Capture the cell that displays the provided text and extract its [X, Y] central coordinate. 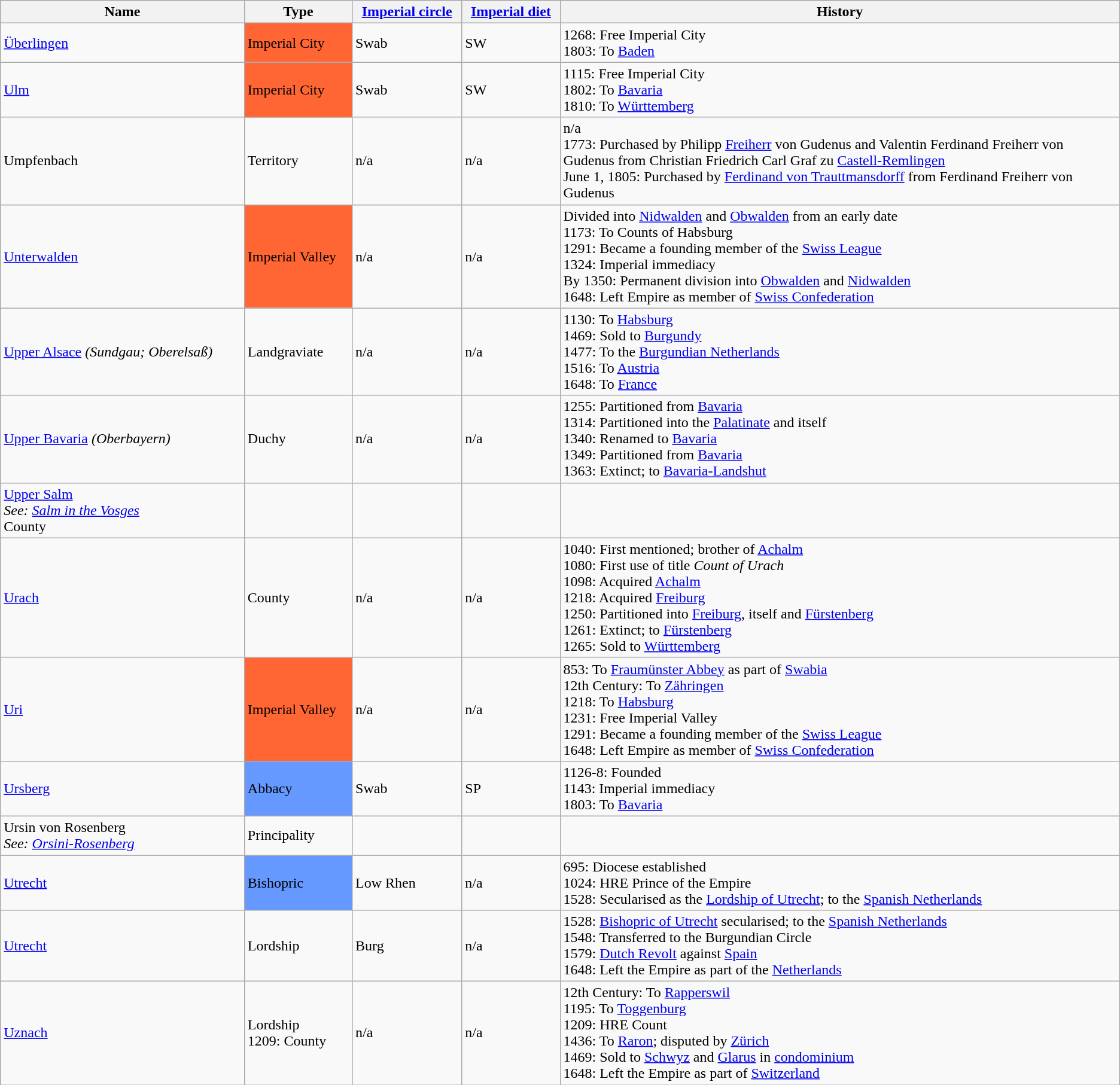
Duchy [298, 439]
1268: Free Imperial City1803: To Baden [840, 43]
Lordship1209: County [298, 1034]
1126-8: Founded1143: Imperial immediacy1803: To Bavaria [840, 788]
County [298, 598]
Territory [298, 161]
1130: To Habsburg1469: Sold to Burgundy1477: To the Burgundian Netherlands1516: To Austria1648: To France [840, 352]
History [840, 12]
Urach [123, 598]
Principality [298, 835]
Imperial circle [407, 12]
Ulm [123, 90]
Low Rhen [407, 883]
Type [298, 12]
Ursin von RosenbergSee: Orsini-Rosenberg [123, 835]
Abbacy [298, 788]
Uznach [123, 1034]
Uri [123, 709]
Überlingen [123, 43]
Umpfenbach [123, 161]
Imperial diet [511, 12]
Burg [407, 946]
Upper SalmSee: Salm in the VosgesCounty [123, 510]
Lordship [298, 946]
Upper Bavaria (Oberbayern) [123, 439]
Name [123, 12]
Unterwalden [123, 256]
695: Diocese established1024: HRE Prince of the Empire1528: Secularised as the Lordship of Utrecht; to the Spanish Netherlands [840, 883]
Landgraviate [298, 352]
Upper Alsace (Sundgau; Oberelsaß) [123, 352]
Bishopric [298, 883]
Ursberg [123, 788]
1115: Free Imperial City1802: To Bavaria1810: To Württemberg [840, 90]
SP [511, 788]
